Detect which cell encompasses the target text, then output its [X, Y] center coordinate. 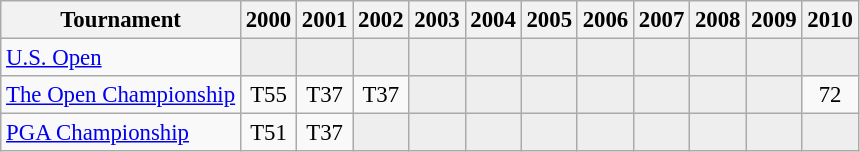
2005 [549, 20]
2000 [268, 20]
2008 [718, 20]
PGA Championship [121, 133]
The Open Championship [121, 95]
2007 [661, 20]
2006 [605, 20]
T55 [268, 95]
2010 [830, 20]
2009 [774, 20]
72 [830, 95]
2002 [381, 20]
T51 [268, 133]
U.S. Open [121, 58]
2004 [493, 20]
2001 [325, 20]
2003 [437, 20]
Tournament [121, 20]
